Detect which cell encompasses the target text, then output its [X, Y] center coordinate. 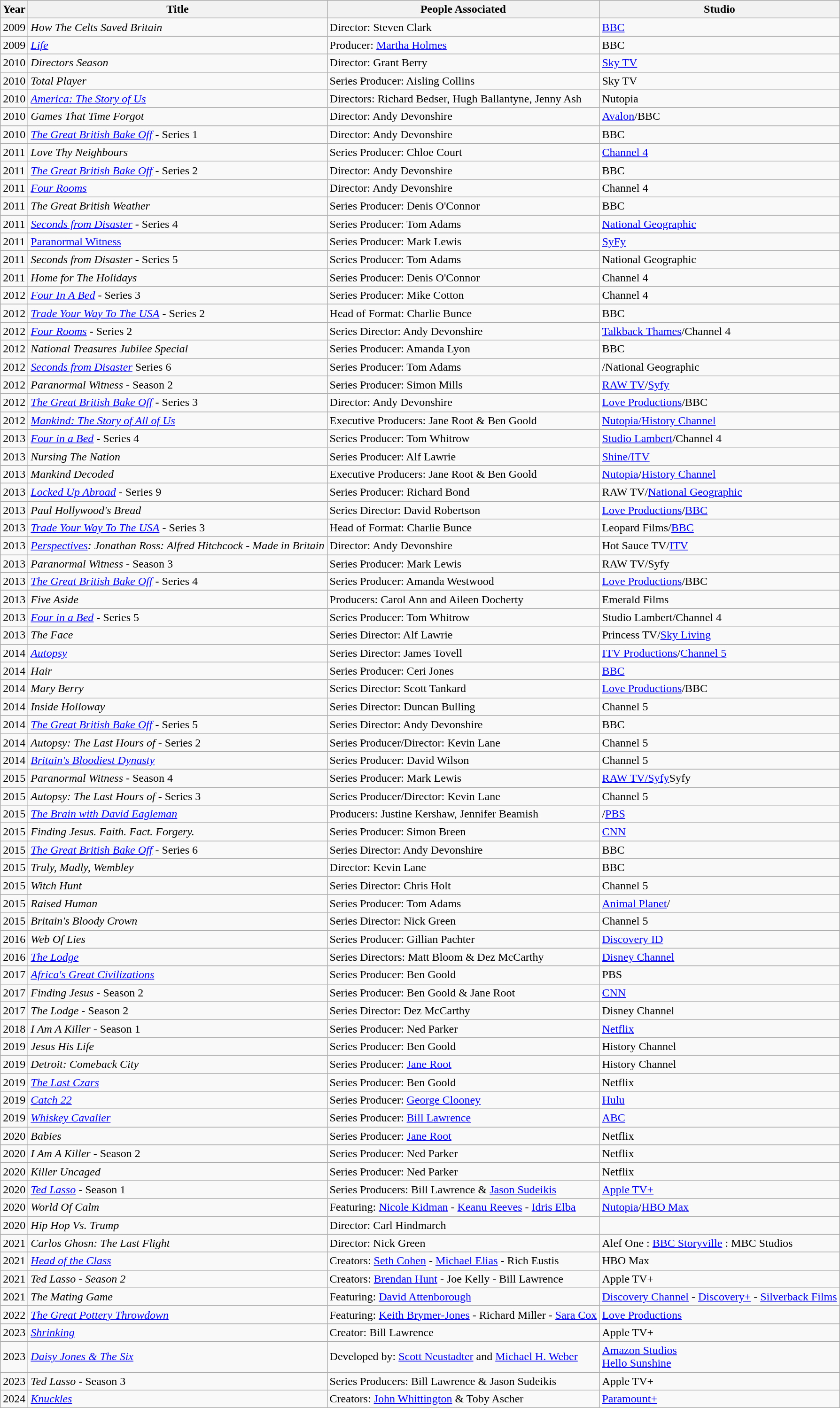
The Last Czars [178, 1082]
How The Celts Saved Britain [178, 27]
Raised Human [178, 903]
Hip Hop Vs. Trump [178, 1225]
Seconds from Disaster - Series 4 [178, 224]
Web Of Lies [178, 939]
Four in a Bed - Series 5 [178, 617]
Finding Jesus. Faith. Fact. Forgery. [178, 832]
The Great British Bake Off - Series 2 [178, 170]
Ted Lasso - Season 2 [178, 1279]
/PBS [720, 814]
Title [178, 9]
Series Producer: Simon Breen [463, 832]
Autopsy [178, 653]
Perspectives: Jonathan Ross: Alfred Hitchcock - Made in Britain [178, 546]
Mankind Decoded [178, 474]
Trade Your Way To The USA - Series 2 [178, 313]
Ted Lasso - Season 1 [178, 1190]
The Great Pottery Throwdown [178, 1315]
Producer: Martha Holmes [463, 45]
Series Producer: Simon Mills [463, 385]
Detroit: Comeback City [178, 1064]
Whiskey Cavalier [178, 1118]
Truly, Madly, Wembley [178, 868]
Directors: Richard Bedser, Hugh Ballantyne, Jenny Ash [463, 99]
Series Producer: Amanda Westwood [463, 582]
Life [178, 45]
Paranormal Witness - Season 4 [178, 778]
Series Director: James Tovell [463, 653]
Series Producer: Gillian Pachter [463, 939]
I Am A Killer - Season 2 [178, 1154]
Love Thy Neighbours [178, 152]
The Brain with David Eagleman [178, 814]
Paramount+ [720, 1399]
Series Producer: Richard Bond [463, 492]
Games That Time Forgot [178, 117]
Home for The Holidays [178, 278]
Series Producer: Amanda Lyon [463, 349]
Trade Your Way To The USA - Series 3 [178, 528]
Series Producer: Ceri Jones [463, 671]
Series Director: Dez McCarthy [463, 1011]
Total Player [178, 81]
Series Director: David Robertson [463, 510]
PBS [720, 975]
The Great British Bake Off - Series 4 [178, 582]
Mary Berry [178, 689]
Carlos Ghosn: The Last Flight [178, 1243]
Featuring: Nicole Kidman - Keanu Reeves - Idris Elba [463, 1207]
Producers: Justine Kershaw, Jennifer Beamish [463, 814]
Amazon StudiosHello Sunshine [720, 1357]
Autopsy: The Last Hours of - Series 3 [178, 796]
Producers: Carol Ann and Aileen Docherty [463, 599]
Daisy Jones & The Six [178, 1357]
Seconds from Disaster Series 6 [178, 367]
The Great British Bake Off - Series 5 [178, 724]
Britain's Bloodiest Dynasty [178, 760]
2018 [14, 1028]
Series Director: Chris Holt [463, 886]
Babies [178, 1136]
Five Aside [178, 599]
Paul Hollywood's Bread [178, 510]
Four in a Bed - Series 4 [178, 438]
Four Rooms [178, 188]
2022 [14, 1315]
Studio [720, 9]
World Of Calm [178, 1207]
Creator: Bill Lawrence [463, 1332]
Series Directors: Matt Bloom & Dez McCarthy [463, 957]
Director: Nick Green [463, 1243]
Four Rooms - Series 2 [178, 331]
The Lodge [178, 957]
Featuring: David Attenborough [463, 1297]
Mankind: The Story of All of Us [178, 420]
Director: Kevin Lane [463, 868]
Series Producer: Bill Lawrence [463, 1118]
Love Productions [720, 1315]
Alef One : BBC Storyville : MBC Studios [720, 1243]
Ted Lasso - Season 3 [178, 1381]
Series Director: Duncan Bulling [463, 707]
ABC [720, 1118]
The Face [178, 635]
Nutopia [720, 99]
I Am A Killer - Season 1 [178, 1028]
Paranormal Witness - Season 3 [178, 564]
Britain's Bloody Crown [178, 921]
Directors Season [178, 63]
Africa's Great Civilizations [178, 975]
The Lodge - Season 2 [178, 1011]
Finding Jesus - Season 2 [178, 993]
Series Producer: Chloe Court [463, 152]
Princess TV/Sky Living [720, 635]
National Treasures Jubilee Special [178, 349]
Catch 22 [178, 1100]
Knuckles [178, 1399]
Series Producer: George Clooney [463, 1100]
Series Director: Scott Tankard [463, 689]
Series Director: Alf Lawrie [463, 635]
Animal Planet/ [720, 903]
Shrinking [178, 1332]
Series Producer: Alf Lawrie [463, 456]
People Associated [463, 9]
The Great British Bake Off - Series 1 [178, 134]
ITV Productions/Channel 5 [720, 653]
Year [14, 9]
SyFy [720, 242]
Talkback Thames/Channel 4 [720, 331]
Creators: Seth Cohen - Michael Elias - Rich Eustis [463, 1261]
America: The Story of Us [178, 99]
Autopsy: The Last Hours of - Series 2 [178, 742]
Emerald Films [720, 599]
Series Producer: Mike Cotton [463, 296]
RAW TV/SyfySyfy [720, 778]
Witch Hunt [178, 886]
Hair [178, 671]
Director: Carl Hindmarch [463, 1225]
Series Producer: Aisling Collins [463, 81]
Paranormal Witness [178, 242]
Series Producer: David Wilson [463, 760]
Discovery Channel - Discovery+ - Silverback Films [720, 1297]
The Great British Bake Off - Series 3 [178, 403]
Nutopia/HBO Max [720, 1207]
Leopard Films/BBC [720, 528]
RAW TV/National Geographic [720, 492]
Hulu [720, 1100]
Creators: Brendan Hunt - Joe Kelly - Bill Lawrence [463, 1279]
Featuring: Keith Brymer-Jones - Richard Miller - Sara Cox [463, 1315]
The Mating Game [178, 1297]
2024 [14, 1399]
Inside Holloway [178, 707]
Discovery ID [720, 939]
Seconds from Disaster - Series 5 [178, 260]
Avalon/BBC [720, 117]
Series Producer: Ben Goold & Jane Root [463, 993]
Shine/ITV [720, 456]
Creators: John Whittington & Toby Ascher [463, 1399]
Hot Sauce TV/ITV [720, 546]
Four In A Bed - Series 3 [178, 296]
HBO Max [720, 1261]
Nursing The Nation [178, 456]
/National Geographic [720, 367]
Locked Up Abroad - Series 9 [178, 492]
Jesus His Life [178, 1046]
Developed by: Scott Neustadter and Michael H. Weber [463, 1357]
Paranormal Witness - Season 2 [178, 385]
Head of the Class [178, 1261]
Director: Grant Berry [463, 63]
Series Director: Nick Green [463, 921]
The Great British Bake Off - Series 6 [178, 850]
Director: Steven Clark [463, 27]
The Great British Weather [178, 206]
Killer Uncaged [178, 1172]
